Pinpoint the cell where the given text exists, returning its [X, Y] midpoint coordinate. 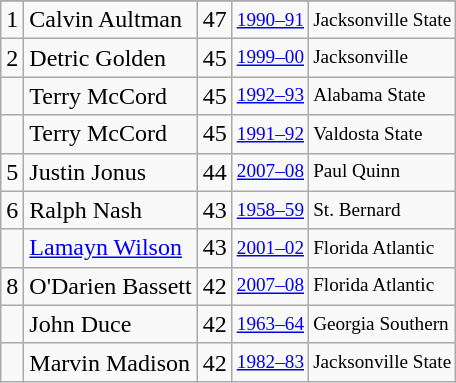
Lamayn Wilson [110, 248]
1 [12, 20]
5 [12, 172]
Marvin Madison [110, 362]
6 [12, 210]
Paul Quinn [382, 172]
Valdosta State [382, 134]
Detric Golden [110, 58]
44 [214, 172]
1963–64 [270, 324]
47 [214, 20]
1999–00 [270, 58]
1991–92 [270, 134]
1982–83 [270, 362]
Georgia Southern [382, 324]
Ralph Nash [110, 210]
Jacksonville [382, 58]
8 [12, 286]
1992–93 [270, 96]
2001–02 [270, 248]
O'Darien Bassett [110, 286]
1958–59 [270, 210]
Alabama State [382, 96]
Calvin Aultman [110, 20]
2 [12, 58]
Justin Jonus [110, 172]
John Duce [110, 324]
1990–91 [270, 20]
St. Bernard [382, 210]
